Extract the [X, Y] coordinate from the center of the cell holding the provided text.  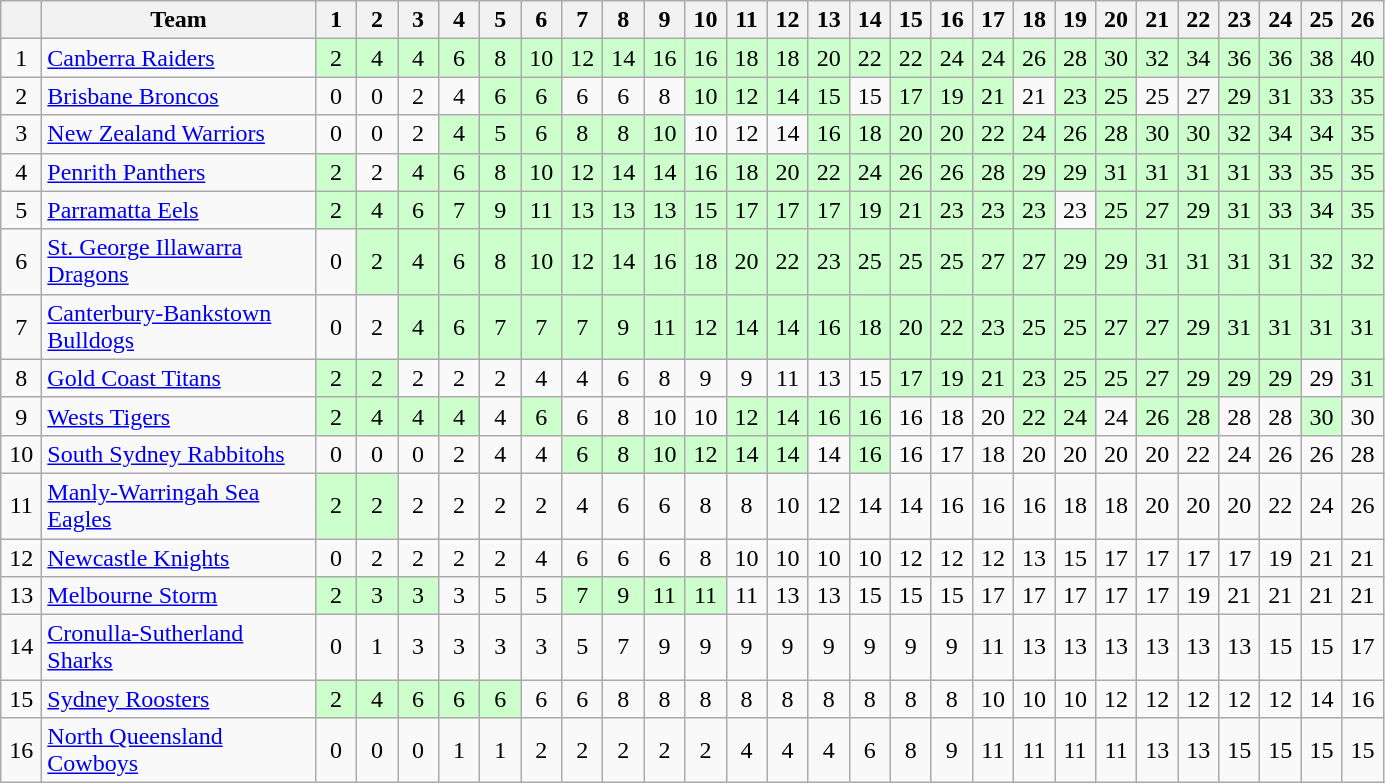
New Zealand Warriors [179, 134]
Wests Tigers [179, 416]
Melbourne Storm [179, 596]
38 [1322, 58]
Newcastle Knights [179, 557]
Brisbane Broncos [179, 96]
Penrith Panthers [179, 172]
Canterbury-Bankstown Bulldogs [179, 326]
Sydney Roosters [179, 699]
Parramatta Eels [179, 210]
St. George Illawarra Dragons [179, 262]
North Queensland Cowboys [179, 750]
Gold Coast Titans [179, 378]
Cronulla-Sutherland Sharks [179, 648]
Canberra Raiders [179, 58]
Manly-Warringah Sea Eagles [179, 506]
40 [1362, 58]
Team [179, 20]
South Sydney Rabbitohs [179, 454]
